Identify which cell holds the provided text, then report its (x, y) central coordinate. 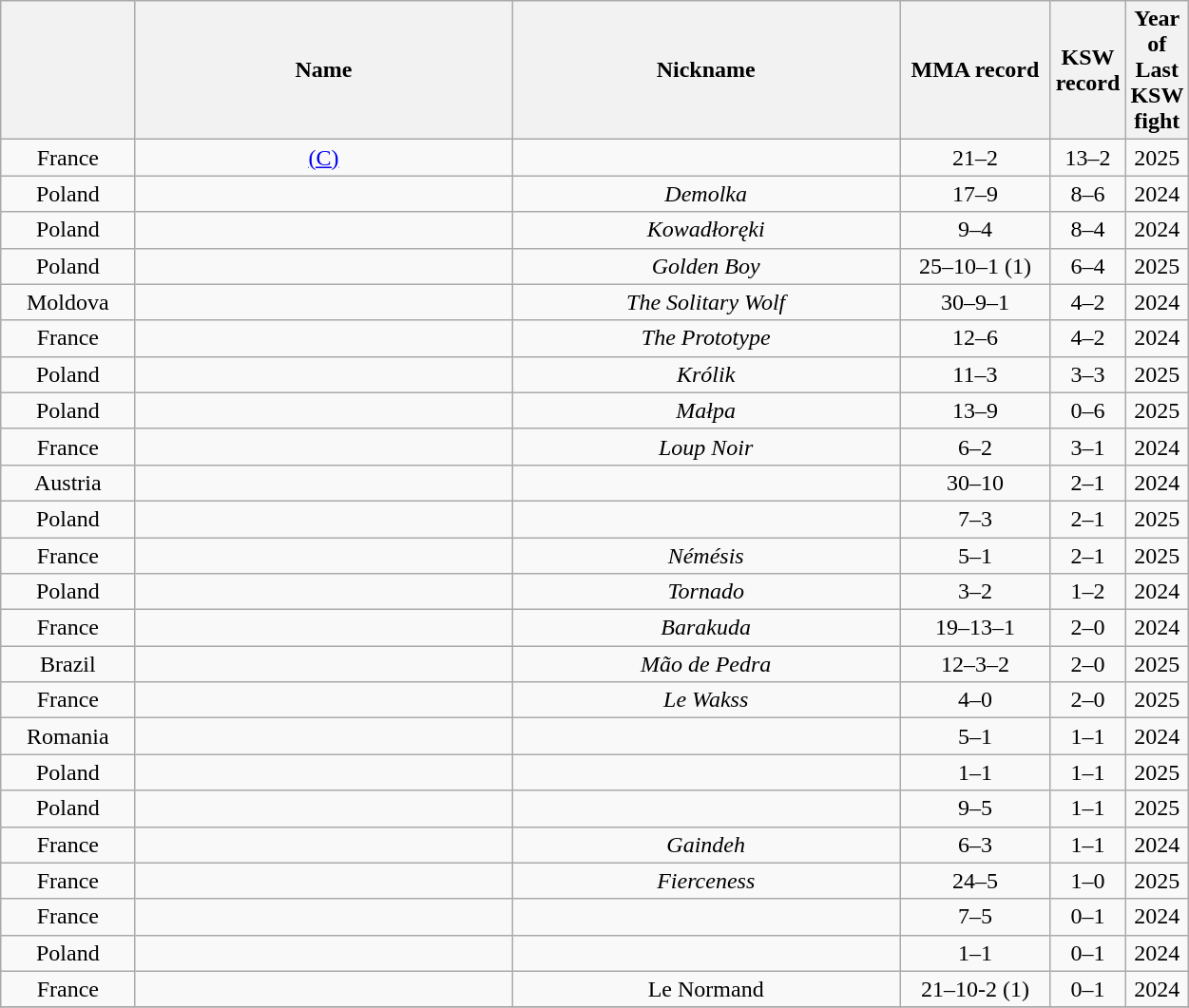
Golden Boy (706, 266)
30–10 (975, 483)
Austria (68, 483)
0–6 (1087, 410)
19–13–1 (975, 628)
13–2 (1087, 158)
7–5 (975, 917)
Némésis (706, 556)
Kowadłoręki (706, 230)
9–4 (975, 230)
25–10–1 (1) (975, 266)
KSW record (1087, 70)
Brazil (68, 664)
8–6 (1087, 194)
Romania (68, 736)
Fierceness (706, 881)
24–5 (975, 881)
Name (323, 70)
Mão de Pedra (706, 664)
7–3 (975, 519)
The Prototype (706, 338)
8–4 (1087, 230)
3–1 (1087, 447)
Year of Last KSW fight (1158, 70)
Gaindeh (706, 845)
Tornado (706, 592)
Moldova (68, 302)
21–10-2 (1) (975, 989)
Barakuda (706, 628)
Małpa (706, 410)
4–0 (975, 700)
9–5 (975, 808)
The Solitary Wolf (706, 302)
11–3 (975, 374)
(C) (323, 158)
MMA record (975, 70)
Nickname (706, 70)
3–2 (975, 592)
13–9 (975, 410)
12–6 (975, 338)
Loup Noir (706, 447)
6–3 (975, 845)
17–9 (975, 194)
Demolka (706, 194)
1–0 (1087, 881)
3–3 (1087, 374)
6–4 (1087, 266)
Le Wakss (706, 700)
6–2 (975, 447)
21–2 (975, 158)
Królik (706, 374)
30–9–1 (975, 302)
1–2 (1087, 592)
Le Normand (706, 989)
12–3–2 (975, 664)
